Detect which cell encompasses the target text, then output its [X, Y] center coordinate. 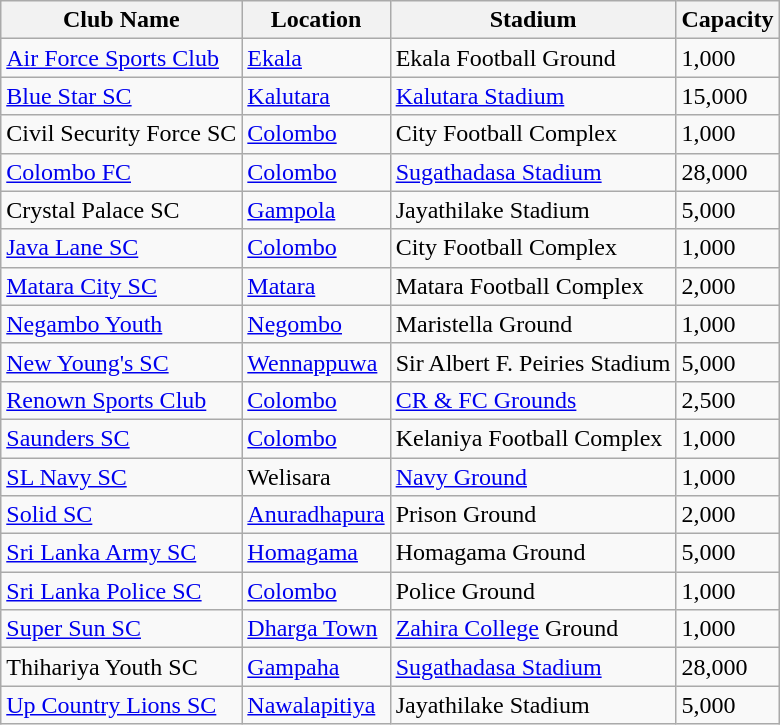
Thihariya Youth SC [122, 667]
Capacity [728, 20]
Kalutara Stadium [533, 96]
Homagama [316, 553]
Up Country Lions SC [122, 705]
Ekala Football Ground [533, 58]
Wennappuwa [316, 362]
Negambo Youth [122, 324]
Blue Star SC [122, 96]
15,000 [728, 96]
Colombo FC [122, 172]
Gampaha [316, 667]
Zahira College Ground [533, 629]
SL Navy SC [122, 477]
Dharga Town [316, 629]
Sir Albert F. Peiries Stadium [533, 362]
Navy Ground [533, 477]
New Young's SC [122, 362]
Sri Lanka Police SC [122, 591]
Welisara [316, 477]
2,500 [728, 400]
Police Ground [533, 591]
Prison Ground [533, 515]
Nawalapitiya [316, 705]
Air Force Sports Club [122, 58]
CR & FC Grounds [533, 400]
Civil Security Force SC [122, 134]
Matara City SC [122, 286]
Solid SC [122, 515]
Sri Lanka Army SC [122, 553]
Stadium [533, 20]
Club Name [122, 20]
Renown Sports Club [122, 400]
Maristella Ground [533, 324]
Matara Football Complex [533, 286]
Negombo [316, 324]
Anuradhapura [316, 515]
Saunders SC [122, 438]
Location [316, 20]
Crystal Palace SC [122, 210]
Homagama Ground [533, 553]
Matara [316, 286]
Kelaniya Football Complex [533, 438]
Ekala [316, 58]
Super Sun SC [122, 629]
Java Lane SC [122, 248]
Kalutara [316, 96]
Gampola [316, 210]
